Return the [X, Y] coordinate for the center point of the cell that contains the specified text.  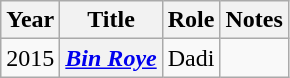
Notes [254, 20]
Dadi [191, 58]
2015 [30, 58]
Bin Roye [111, 58]
Year [30, 20]
Role [191, 20]
Title [111, 20]
